Output the [x, y] coordinate of the center of the cell containing the given text.  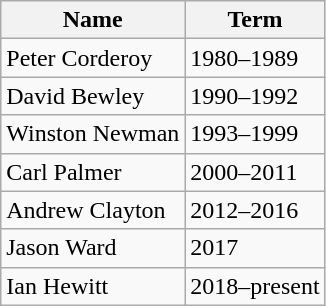
Andrew Clayton [93, 210]
Name [93, 20]
1990–1992 [255, 96]
2012–2016 [255, 210]
Peter Corderoy [93, 58]
David Bewley [93, 96]
Winston Newman [93, 134]
Term [255, 20]
Carl Palmer [93, 172]
2017 [255, 248]
Jason Ward [93, 248]
2018–present [255, 286]
2000–2011 [255, 172]
1980–1989 [255, 58]
1993–1999 [255, 134]
Ian Hewitt [93, 286]
